Identify which cell holds the provided text, then report its (x, y) central coordinate. 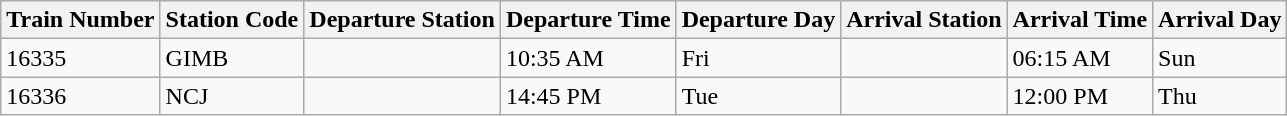
10:35 AM (588, 58)
Departure Time (588, 20)
Departure Day (758, 20)
Sun (1220, 58)
14:45 PM (588, 96)
16336 (80, 96)
06:15 AM (1080, 58)
NCJ (232, 96)
Arrival Station (924, 20)
Tue (758, 96)
12:00 PM (1080, 96)
Departure Station (402, 20)
Thu (1220, 96)
16335 (80, 58)
Fri (758, 58)
Arrival Time (1080, 20)
Arrival Day (1220, 20)
Station Code (232, 20)
GIMB (232, 58)
Train Number (80, 20)
